Capture the cell that displays the provided text and extract its (X, Y) central coordinate. 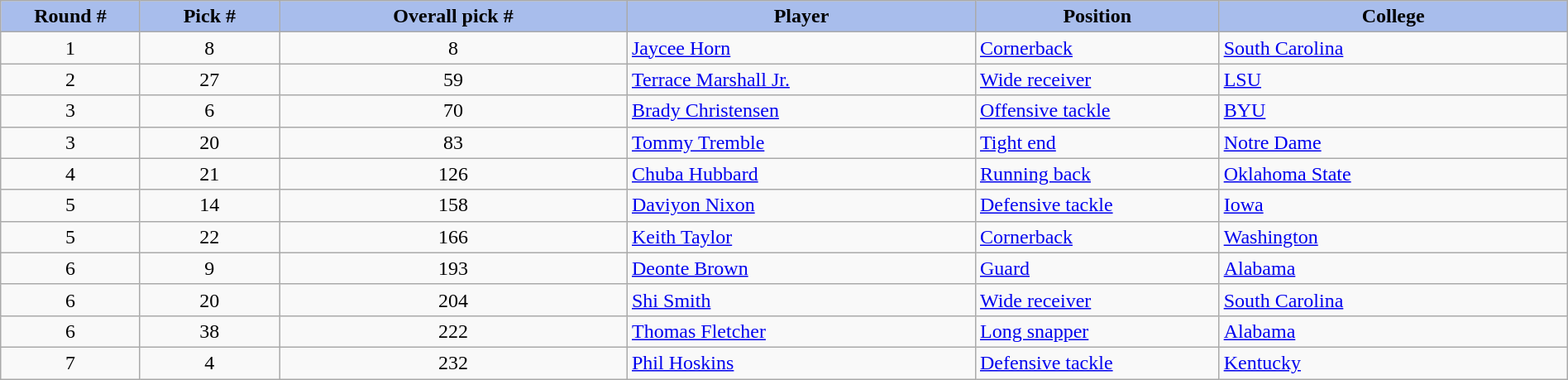
Shi Smith (801, 300)
14 (209, 205)
Daviyon Nixon (801, 205)
22 (209, 237)
Running back (1097, 174)
Guard (1097, 268)
BYU (1393, 111)
1 (70, 48)
Long snapper (1097, 331)
Overall pick # (453, 17)
Kentucky (1393, 363)
193 (453, 268)
Phil Hoskins (801, 363)
Terrace Marshall Jr. (801, 79)
Iowa (1393, 205)
Position (1097, 17)
204 (453, 300)
21 (209, 174)
59 (453, 79)
Round # (70, 17)
Oklahoma State (1393, 174)
College (1393, 17)
Keith Taylor (801, 237)
Deonte Brown (801, 268)
Player (801, 17)
Thomas Fletcher (801, 331)
70 (453, 111)
83 (453, 142)
Chuba Hubbard (801, 174)
Jaycee Horn (801, 48)
Notre Dame (1393, 142)
LSU (1393, 79)
232 (453, 363)
Pick # (209, 17)
Washington (1393, 237)
222 (453, 331)
126 (453, 174)
Tommy Tremble (801, 142)
Offensive tackle (1097, 111)
158 (453, 205)
27 (209, 79)
9 (209, 268)
Tight end (1097, 142)
7 (70, 363)
Brady Christensen (801, 111)
38 (209, 331)
2 (70, 79)
166 (453, 237)
